Detect which cell encompasses the target text, then output its (X, Y) center coordinate. 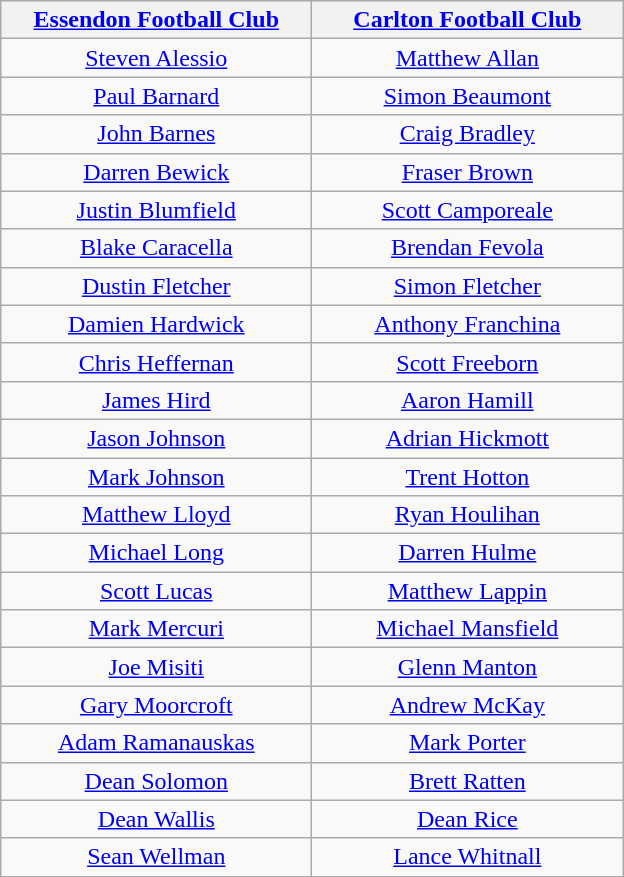
Andrew McKay (468, 705)
Mark Mercuri (156, 629)
Trent Hotton (468, 477)
Essendon Football Club (156, 20)
Fraser Brown (468, 172)
Damien Hardwick (156, 324)
Michael Mansfield (468, 629)
Scott Lucas (156, 591)
Simon Beaumont (468, 96)
Justin Blumfield (156, 210)
Ryan Houlihan (468, 515)
Scott Camporeale (468, 210)
Anthony Franchina (468, 324)
Michael Long (156, 553)
Mark Porter (468, 743)
Darren Bewick (156, 172)
Sean Wellman (156, 857)
Mark Johnson (156, 477)
John Barnes (156, 134)
Dean Rice (468, 819)
Jason Johnson (156, 438)
Simon Fletcher (468, 286)
Matthew Lloyd (156, 515)
Joe Misiti (156, 667)
Dustin Fletcher (156, 286)
Glenn Manton (468, 667)
Matthew Lappin (468, 591)
Blake Caracella (156, 248)
Adrian Hickmott (468, 438)
Darren Hulme (468, 553)
Lance Whitnall (468, 857)
Brendan Fevola (468, 248)
Gary Moorcroft (156, 705)
Aaron Hamill (468, 400)
Scott Freeborn (468, 362)
Dean Wallis (156, 819)
Steven Alessio (156, 58)
Dean Solomon (156, 781)
Craig Bradley (468, 134)
Carlton Football Club (468, 20)
Paul Barnard (156, 96)
Chris Heffernan (156, 362)
James Hird (156, 400)
Adam Ramanauskas (156, 743)
Matthew Allan (468, 58)
Brett Ratten (468, 781)
